For the text-containing cell, return its midpoint in (X, Y) coordinate format. 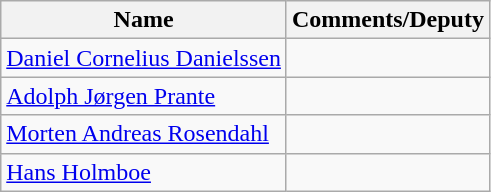
Comments/Deputy (388, 20)
Name (144, 20)
Daniel Cornelius Danielssen (144, 58)
Morten Andreas Rosendahl (144, 134)
Adolph Jørgen Prante (144, 96)
Hans Holmboe (144, 172)
